Output the [X, Y] coordinate of the center of the cell containing the given text.  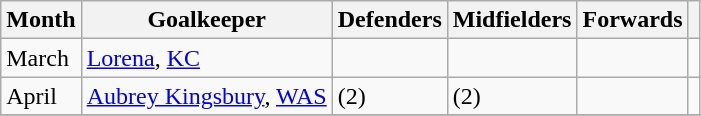
Forwards [632, 20]
Midfielders [512, 20]
April [41, 96]
Defenders [390, 20]
Lorena, KC [206, 58]
Month [41, 20]
Aubrey Kingsbury, WAS [206, 96]
Goalkeeper [206, 20]
March [41, 58]
